Capture the cell that displays the provided text and extract its (X, Y) central coordinate. 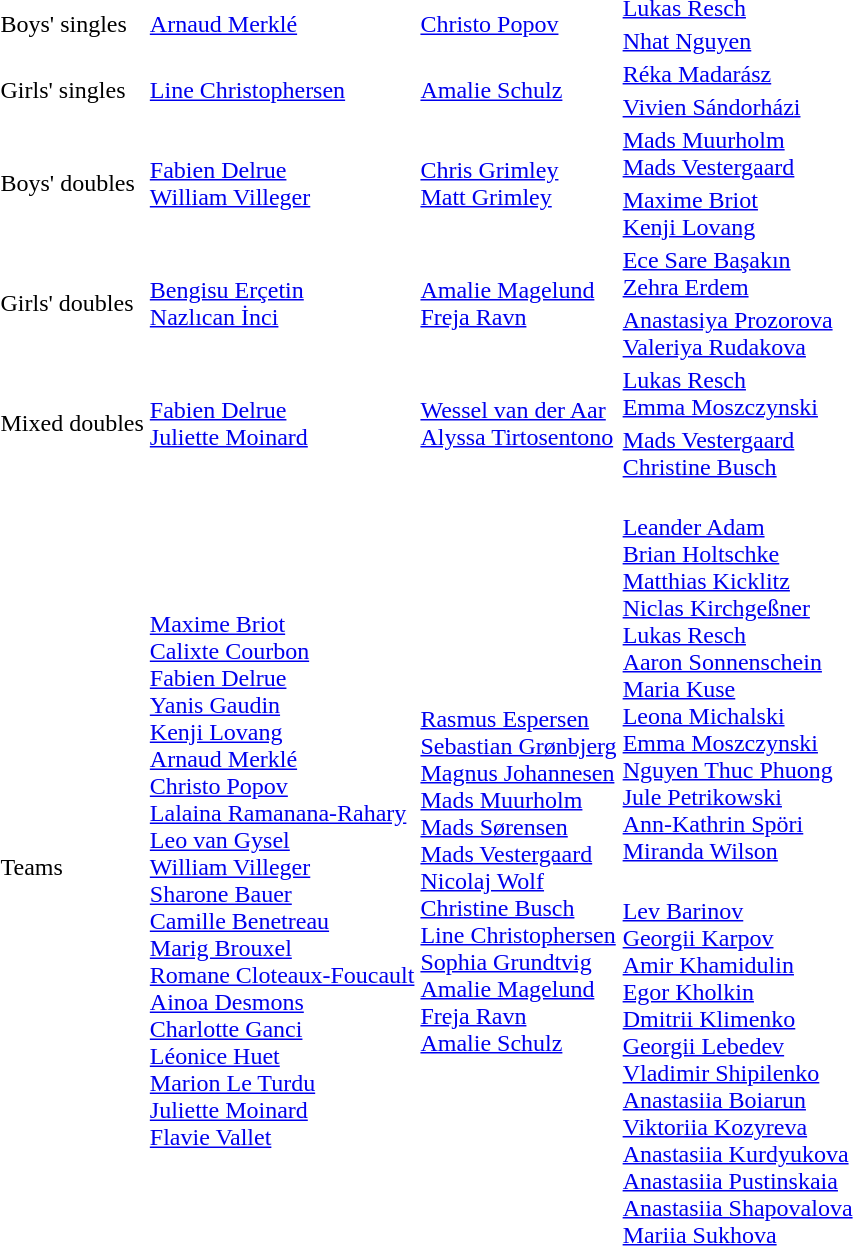
Fabien Delrue William Villeger (282, 184)
Line Christophersen (282, 90)
Amalie Schulz (518, 90)
Bengisu Erçetin Nazlıcan İnci (282, 304)
Amalie Magelund Freja Ravn (518, 304)
Chris Grimley Matt Grimley (518, 184)
Fabien Delrue Juliette Moinard (282, 424)
Wessel van der Aar Alyssa Tirtosentono (518, 424)
